Detect which cell encompasses the target text, then output its [x, y] center coordinate. 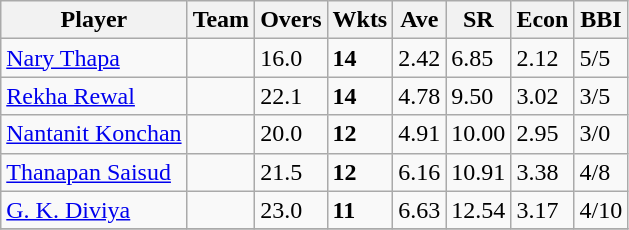
10.00 [478, 134]
16.0 [291, 58]
Nantanit Konchan [94, 134]
22.1 [291, 96]
6.85 [478, 58]
Overs [291, 20]
3.17 [542, 210]
4/8 [601, 172]
Wkts [360, 20]
20.0 [291, 134]
Ave [420, 20]
2.95 [542, 134]
5/5 [601, 58]
23.0 [291, 210]
Rekha Rewal [94, 96]
4.91 [420, 134]
3.38 [542, 172]
4/10 [601, 210]
Econ [542, 20]
10.91 [478, 172]
2.12 [542, 58]
4.78 [420, 96]
3/5 [601, 96]
11 [360, 210]
2.42 [420, 58]
Thanapan Saisud [94, 172]
BBI [601, 20]
Player [94, 20]
3.02 [542, 96]
6.16 [420, 172]
6.63 [420, 210]
G. K. Diviya [94, 210]
SR [478, 20]
21.5 [291, 172]
Nary Thapa [94, 58]
12.54 [478, 210]
Team [221, 20]
9.50 [478, 96]
3/0 [601, 134]
